For the text-containing cell, return its midpoint in [X, Y] coordinate format. 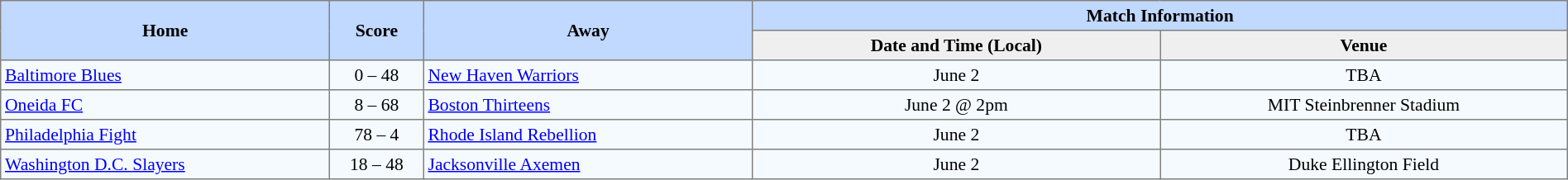
Away [588, 31]
18 – 48 [377, 164]
Rhode Island Rebellion [588, 135]
Washington D.C. Slayers [165, 164]
8 – 68 [377, 105]
78 – 4 [377, 135]
Boston Thirteens [588, 105]
June 2 @ 2pm [956, 105]
MIT Steinbrenner Stadium [1365, 105]
Baltimore Blues [165, 75]
Home [165, 31]
Score [377, 31]
Venue [1365, 45]
Match Information [1159, 16]
Oneida FC [165, 105]
Jacksonville Axemen [588, 164]
Philadelphia Fight [165, 135]
0 – 48 [377, 75]
Date and Time (Local) [956, 45]
New Haven Warriors [588, 75]
Duke Ellington Field [1365, 164]
